Return (X, Y) of the center of cell containing provided text 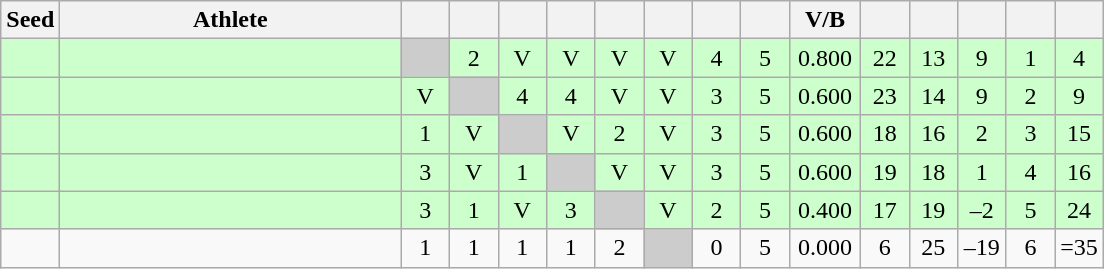
17 (884, 210)
0.000 (824, 248)
25 (934, 248)
0 (716, 248)
0.800 (824, 58)
23 (884, 96)
22 (884, 58)
Athlete (230, 20)
13 (934, 58)
15 (1080, 134)
=35 (1080, 248)
–2 (982, 210)
14 (934, 96)
Seed (30, 20)
0.400 (824, 210)
V/B (824, 20)
–19 (982, 248)
24 (1080, 210)
